Find where the given text appears and provide that cell's center as (X, Y) coordinate. 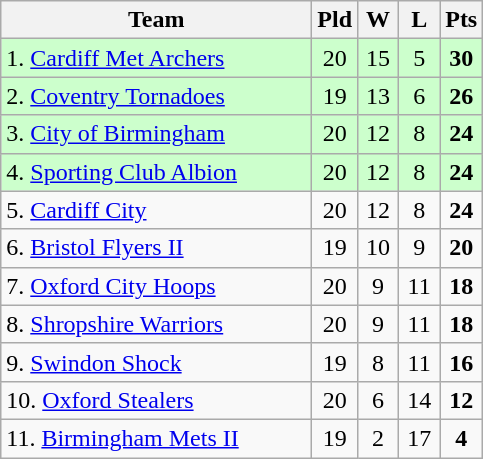
5 (420, 58)
4. Sporting Club Albion (156, 172)
1. Cardiff Met Archers (156, 58)
11. Birmingham Mets II (156, 438)
6. Bristol Flyers II (156, 248)
9. Swindon Shock (156, 362)
26 (462, 96)
3. City of Birmingham (156, 134)
13 (378, 96)
30 (462, 58)
10. Oxford Stealers (156, 400)
Pld (335, 20)
10 (378, 248)
7. Oxford City Hoops (156, 286)
17 (420, 438)
Team (156, 20)
4 (462, 438)
2. Coventry Tornadoes (156, 96)
W (378, 20)
16 (462, 362)
Pts (462, 20)
5. Cardiff City (156, 210)
2 (378, 438)
14 (420, 400)
L (420, 20)
8. Shropshire Warriors (156, 324)
15 (378, 58)
